Output the (X, Y) coordinate of the center of the cell containing the given text.  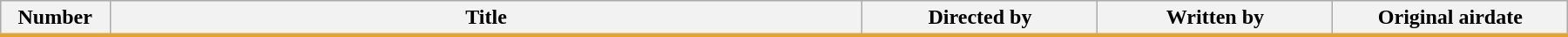
Directed by (980, 18)
Original airdate (1450, 18)
Number (55, 18)
Title (486, 18)
Written by (1215, 18)
